Detect which cell encompasses the target text, then output its [X, Y] center coordinate. 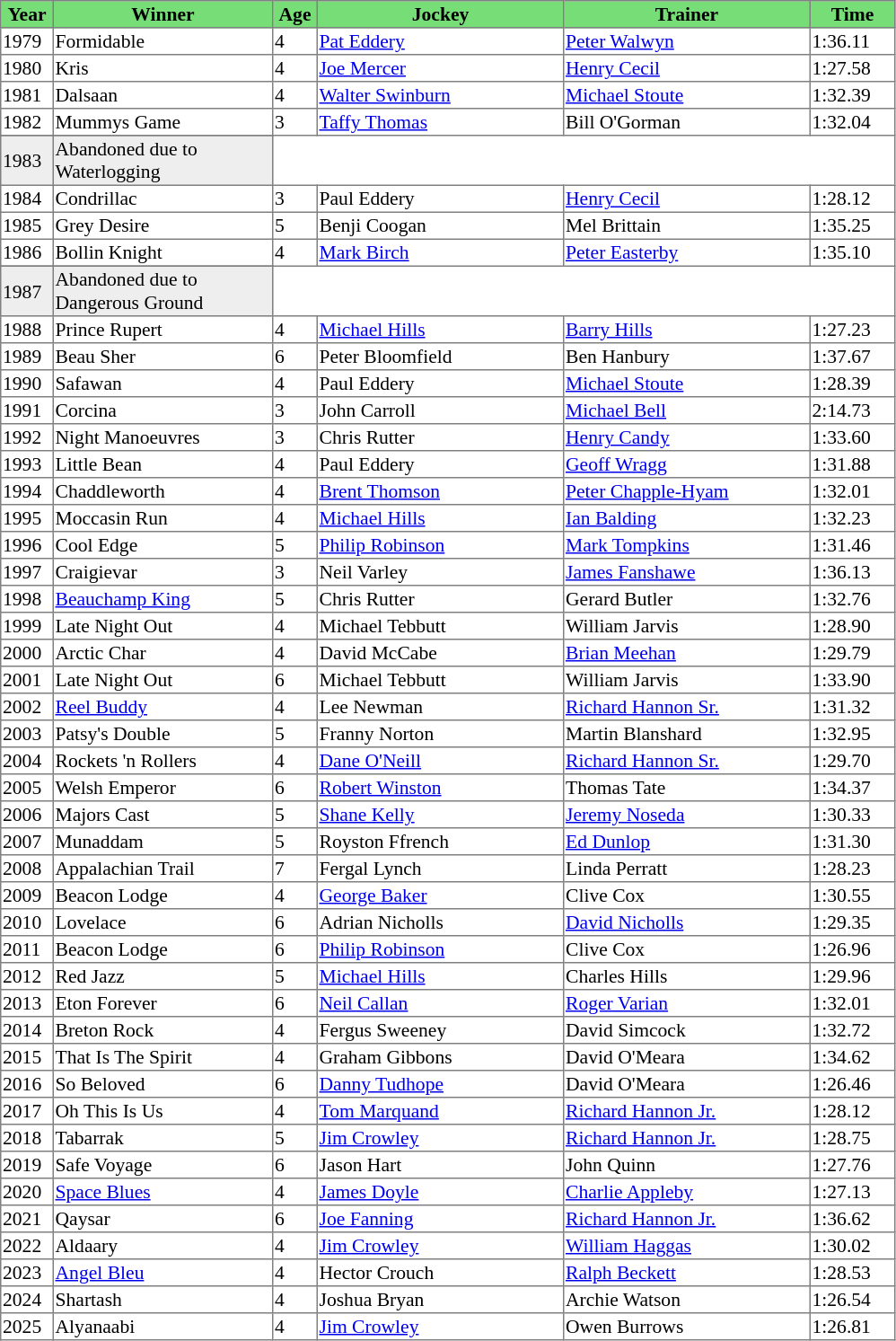
1981 [27, 95]
Kris [163, 68]
Jeremy Noseda [687, 815]
Fergal Lynch [440, 869]
Beau Sher [163, 357]
Linda Perratt [687, 869]
1985 [27, 225]
1:36.13 [852, 572]
Eton Forever [163, 1003]
2018 [27, 1138]
1989 [27, 357]
Appalachian Trail [163, 869]
2011 [27, 949]
1986 [27, 252]
Craigievar [163, 572]
Robert Winston [440, 788]
Grey Desire [163, 225]
1:34.62 [852, 1057]
Aldaary [163, 1246]
Joshua Bryan [440, 1300]
Moccasin Run [163, 518]
Cool Edge [163, 545]
1:30.55 [852, 895]
1:31.46 [852, 545]
Joe Mercer [440, 68]
Age [295, 14]
1:33.90 [852, 680]
Peter Easterby [687, 252]
Abandoned due to Waterlogging [163, 161]
Mark Tompkins [687, 545]
Dane O'Neill [440, 761]
2004 [27, 761]
1990 [27, 384]
Lee Newman [440, 707]
1999 [27, 626]
Hector Crouch [440, 1273]
Barry Hills [687, 330]
1:29.70 [852, 761]
Archie Watson [687, 1300]
2019 [27, 1165]
Neil Callan [440, 1003]
Ed Dunlop [687, 842]
Taffy Thomas [440, 122]
1:29.79 [852, 653]
1:32.23 [852, 518]
1:26.96 [852, 949]
1987 [27, 291]
Franny Norton [440, 734]
2003 [27, 734]
2021 [27, 1219]
Space Blues [163, 1192]
That Is The Spirit [163, 1057]
Angel Bleu [163, 1273]
1:27.13 [852, 1192]
2022 [27, 1246]
Beauchamp King [163, 599]
Patsy's Double [163, 734]
Benji Coogan [440, 225]
2006 [27, 815]
Shartash [163, 1300]
1:28.23 [852, 869]
Peter Walwyn [687, 41]
Brian Meehan [687, 653]
2016 [27, 1084]
Abandoned due to Dangerous Ground [163, 291]
1991 [27, 410]
1:28.53 [852, 1273]
1:28.90 [852, 626]
David McCabe [440, 653]
Arctic Char [163, 653]
Corcina [163, 410]
1988 [27, 330]
1:28.75 [852, 1138]
1:32.72 [852, 1030]
1:30.33 [852, 815]
1:35.10 [852, 252]
2010 [27, 922]
1:36.62 [852, 1219]
2:14.73 [852, 410]
1:26.54 [852, 1300]
1:36.11 [852, 41]
1994 [27, 491]
Time [852, 14]
Ian Balding [687, 518]
Reel Buddy [163, 707]
Chaddleworth [163, 491]
Michael Bell [687, 410]
1984 [27, 199]
1:31.30 [852, 842]
Tabarrak [163, 1138]
1:29.96 [852, 976]
William Haggas [687, 1246]
2005 [27, 788]
1:26.46 [852, 1084]
Breton Rock [163, 1030]
Roger Varian [687, 1003]
Lovelace [163, 922]
Ralph Beckett [687, 1273]
1:27.76 [852, 1165]
1995 [27, 518]
2015 [27, 1057]
1983 [27, 161]
1980 [27, 68]
1:34.37 [852, 788]
Walter Swinburn [440, 95]
2014 [27, 1030]
Royston Ffrench [440, 842]
Prince Rupert [163, 330]
1:32.39 [852, 95]
Bollin Knight [163, 252]
George Baker [440, 895]
2009 [27, 895]
Graham Gibbons [440, 1057]
Welsh Emperor [163, 788]
Qaysar [163, 1219]
1:31.32 [852, 707]
1979 [27, 41]
1:32.76 [852, 599]
1993 [27, 464]
1:32.04 [852, 122]
1:27.58 [852, 68]
Shane Kelly [440, 815]
David Nicholls [687, 922]
Rockets 'n Rollers [163, 761]
Mel Brittain [687, 225]
1:28.39 [852, 384]
2007 [27, 842]
Ben Hanbury [687, 357]
2013 [27, 1003]
Peter Chapple-Hyam [687, 491]
Mummys Game [163, 122]
Bill O'Gorman [687, 122]
Majors Cast [163, 815]
Formidable [163, 41]
1:29.35 [852, 922]
Dalsaan [163, 95]
2012 [27, 976]
1:35.25 [852, 225]
James Fanshawe [687, 572]
2020 [27, 1192]
2008 [27, 869]
2002 [27, 707]
Adrian Nicholls [440, 922]
1997 [27, 572]
1:27.23 [852, 330]
John Quinn [687, 1165]
1982 [27, 122]
Mark Birch [440, 252]
Fergus Sweeney [440, 1030]
Condrillac [163, 199]
2001 [27, 680]
Peter Bloomfield [440, 357]
Brent Thomson [440, 491]
1998 [27, 599]
Charlie Appleby [687, 1192]
Gerard Butler [687, 599]
Winner [163, 14]
Safawan [163, 384]
2000 [27, 653]
So Beloved [163, 1084]
Jockey [440, 14]
1:32.95 [852, 734]
2023 [27, 1273]
Alyanaabi [163, 1327]
1:33.60 [852, 437]
Danny Tudhope [440, 1084]
1992 [27, 437]
David Simcock [687, 1030]
Pat Eddery [440, 41]
1:26.81 [852, 1327]
Trainer [687, 14]
James Doyle [440, 1192]
2025 [27, 1327]
Safe Voyage [163, 1165]
1996 [27, 545]
Neil Varley [440, 572]
Little Bean [163, 464]
1:31.88 [852, 464]
Henry Candy [687, 437]
Oh This Is Us [163, 1111]
1:30.02 [852, 1246]
Martin Blanshard [687, 734]
Owen Burrows [687, 1327]
Red Jazz [163, 976]
Night Manoeuvres [163, 437]
John Carroll [440, 410]
Jason Hart [440, 1165]
Charles Hills [687, 976]
Geoff Wragg [687, 464]
Tom Marquand [440, 1111]
Year [27, 14]
Munaddam [163, 842]
2024 [27, 1300]
2017 [27, 1111]
Joe Fanning [440, 1219]
Thomas Tate [687, 788]
1:37.67 [852, 357]
7 [295, 869]
